Provide the (X, Y) coordinate of the cell's center where the given text is located.  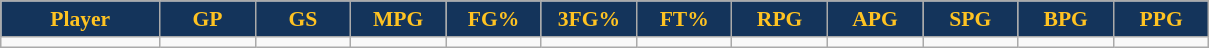
MPG (398, 19)
RPG (780, 19)
FT% (684, 19)
APG (874, 19)
SPG (970, 19)
BPG (1066, 19)
Player (80, 19)
PPG (1161, 19)
3FG% (588, 19)
GS (302, 19)
FG% (494, 19)
GP (208, 19)
